Scan for the cell matching the given text and deliver its [x, y] coordinate at center. 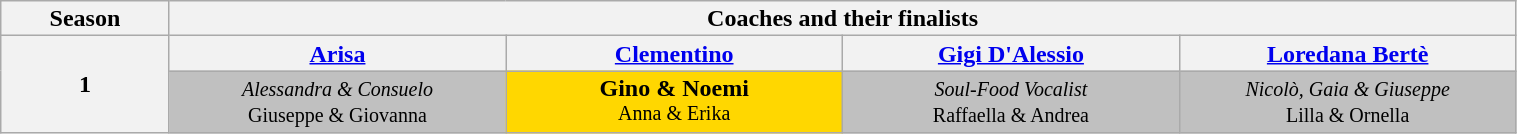
Nicolò, Gaia & GiuseppeLilla & Ornella [1348, 102]
Alessandra & ConsueloGiuseppe & Giovanna [338, 102]
Loredana Bertè [1348, 54]
1 [85, 84]
Gigi D'Alessio [1012, 54]
Gino & NoemiAnna & Erika [674, 102]
Soul-Food VocalistRaffaella & Andrea [1012, 102]
Season [85, 18]
Clementino [674, 54]
Coaches and their finalists [842, 18]
Arisa [338, 54]
